Provide the [x, y] coordinate of the cell's center where the given text is located.  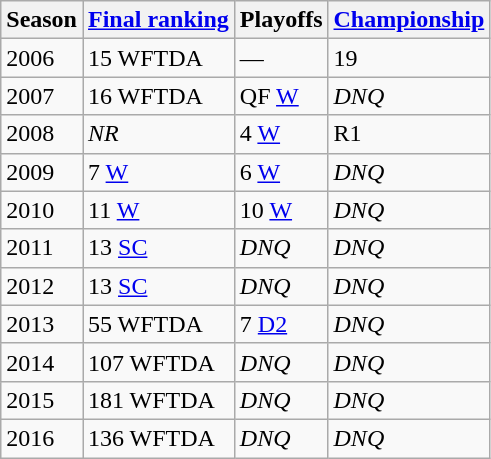
2007 [42, 96]
2014 [42, 362]
2006 [42, 58]
2010 [42, 210]
R1 [409, 134]
2011 [42, 248]
Playoffs [281, 20]
107 WFTDA [158, 362]
2012 [42, 286]
7 W [158, 172]
Season [42, 20]
2015 [42, 400]
55 WFTDA [158, 324]
Final ranking [158, 20]
19 [409, 58]
2013 [42, 324]
136 WFTDA [158, 438]
181 WFTDA [158, 400]
11 W [158, 210]
4 W [281, 134]
6 W [281, 172]
NR [158, 134]
15 WFTDA [158, 58]
10 W [281, 210]
16 WFTDA [158, 96]
7 D2 [281, 324]
— [281, 58]
Championship [409, 20]
2009 [42, 172]
2008 [42, 134]
QF W [281, 96]
2016 [42, 438]
